Return the [X, Y] coordinate for the center point of the cell that contains the specified text.  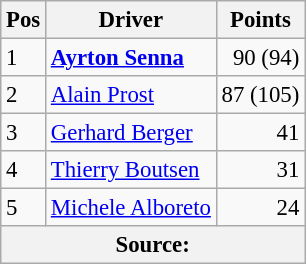
Pos [24, 20]
Ayrton Senna [132, 58]
3 [24, 133]
2 [24, 95]
Gerhard Berger [132, 133]
41 [260, 133]
24 [260, 208]
31 [260, 170]
Source: [153, 245]
1 [24, 58]
87 (105) [260, 95]
4 [24, 170]
Driver [132, 20]
Michele Alboreto [132, 208]
Alain Prost [132, 95]
Points [260, 20]
Thierry Boutsen [132, 170]
5 [24, 208]
90 (94) [260, 58]
